Pinpoint the cell where the given text exists, returning its [x, y] midpoint coordinate. 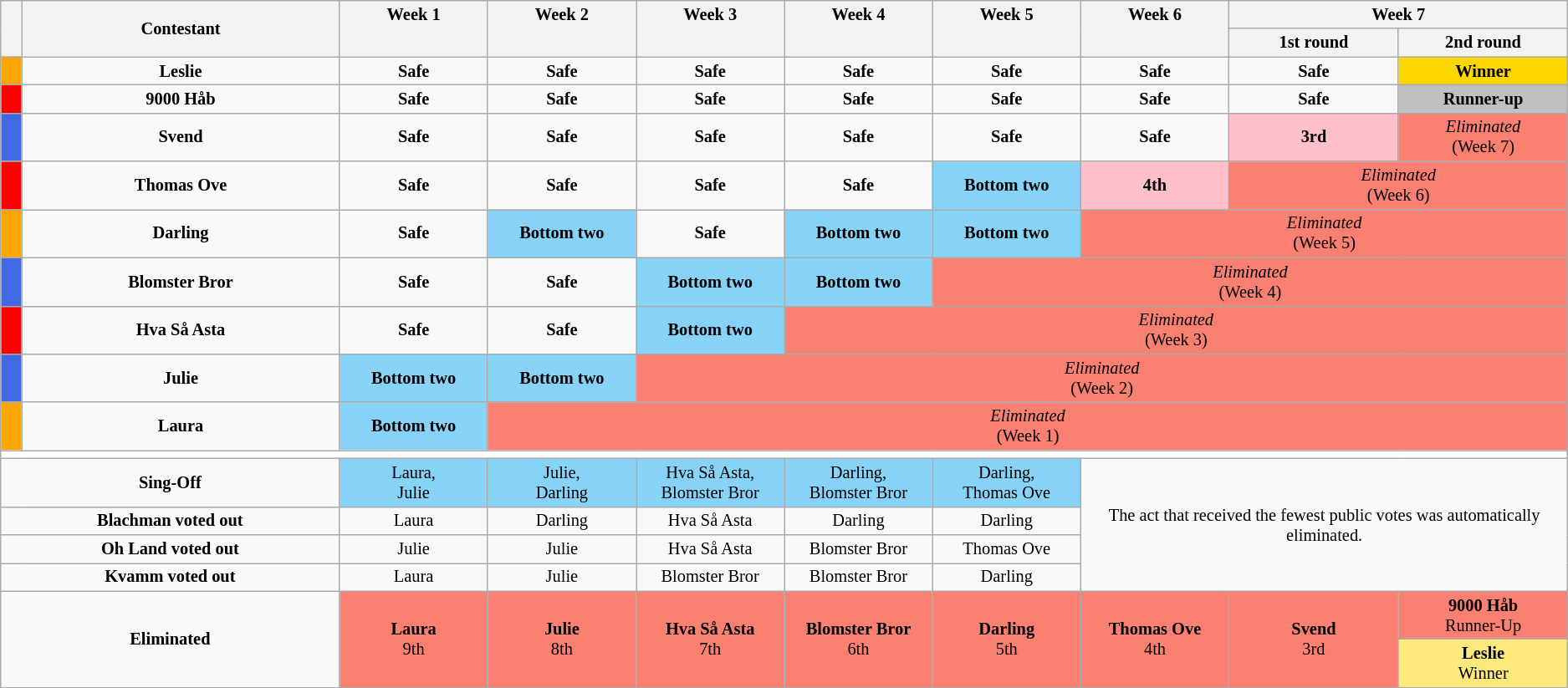
Eliminated [171, 639]
Thomas Ove4th [1154, 639]
Week 4 [858, 28]
Runner-up [1484, 99]
Svend [181, 137]
Eliminated(Week 5) [1324, 233]
Darling,Thomas Ove [1007, 482]
Week 6 [1154, 28]
Oh Land voted out [171, 549]
9000 Håb [181, 99]
Laura,Julie [413, 482]
Eliminated(Week 1) [1028, 426]
Darling5th [1007, 639]
Leslie [181, 71]
Winner [1484, 71]
9000 HåbRunner-Up [1484, 615]
Darling,Blomster Bror [858, 482]
Eliminated(Week 7) [1484, 137]
Eliminated(Week 6) [1398, 186]
Blachman voted out [171, 521]
Week 5 [1007, 28]
4th [1154, 186]
The act that received the fewest public votes was automatically eliminated. [1324, 525]
Julie,Darling [562, 482]
3rd [1315, 137]
Blomster Bror6th [858, 639]
Week 7 [1398, 14]
Contestant [181, 28]
Kvamm voted out [171, 577]
Sing-Off [171, 482]
Eliminated(Week 3) [1176, 330]
Eliminated(Week 2) [1102, 378]
2nd round [1484, 43]
Eliminated(Week 4) [1250, 282]
1st round [1315, 43]
Hva Så Asta7th [711, 639]
Svend3rd [1315, 639]
Week 1 [413, 28]
Hva Så Asta,Blomster Bror [711, 482]
Week 2 [562, 28]
LeslieWinner [1484, 663]
Laura9th [413, 639]
Julie8th [562, 639]
Week 3 [711, 28]
